Output the (x, y) coordinate of the center of the cell containing the given text.  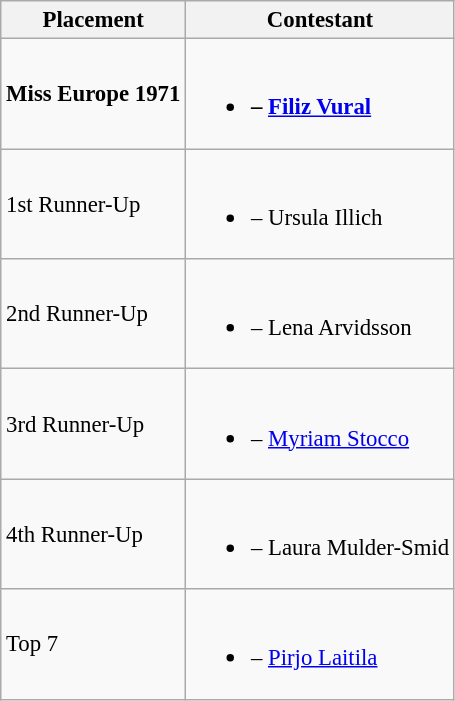
Top 7 (94, 644)
1st Runner-Up (94, 204)
Miss Europe 1971 (94, 94)
– Myriam Stocco (320, 424)
– Lena Arvidsson (320, 314)
Placement (94, 20)
– Laura Mulder-Smid (320, 534)
– Ursula Illich (320, 204)
Contestant (320, 20)
2nd Runner-Up (94, 314)
3rd Runner-Up (94, 424)
– Pirjo Laitila (320, 644)
4th Runner-Up (94, 534)
– Filiz Vural (320, 94)
